Search for the cell housing the specified text and yield its [X, Y] center coordinate. 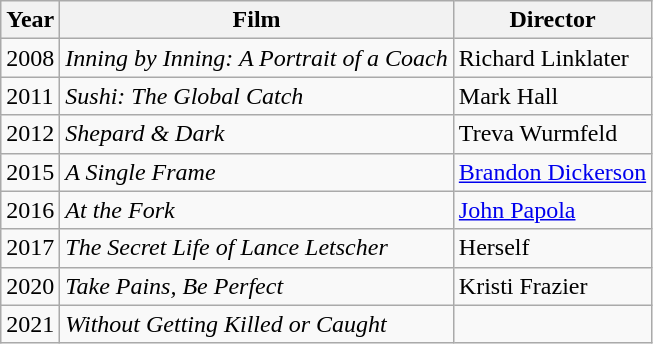
Director [552, 20]
2015 [30, 172]
Sushi: The Global Catch [256, 96]
2017 [30, 248]
Year [30, 20]
Herself [552, 248]
Inning by Inning: A Portrait of a Coach [256, 58]
Kristi Frazier [552, 286]
Take Pains, Be Perfect [256, 286]
Without Getting Killed or Caught [256, 324]
Treva Wurmfeld [552, 134]
2008 [30, 58]
2016 [30, 210]
2021 [30, 324]
Mark Hall [552, 96]
At the Fork [256, 210]
Richard Linklater [552, 58]
The Secret Life of Lance Letscher [256, 248]
2020 [30, 286]
Shepard & Dark [256, 134]
Brandon Dickerson [552, 172]
2012 [30, 134]
2011 [30, 96]
John Papola [552, 210]
A Single Frame [256, 172]
Film [256, 20]
